Scan for the cell matching the given text and deliver its [x, y] coordinate at center. 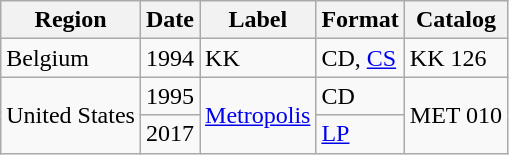
United States [71, 115]
2017 [170, 134]
Catalog [456, 20]
KK [258, 58]
Date [170, 20]
CD, CS [360, 58]
Belgium [71, 58]
Format [360, 20]
KK 126 [456, 58]
MET 010 [456, 115]
CD [360, 96]
1994 [170, 58]
Metropolis [258, 115]
LP [360, 134]
1995 [170, 96]
Label [258, 20]
Region [71, 20]
